From the cell containing the given text, extract its center point as (x, y) coordinate. 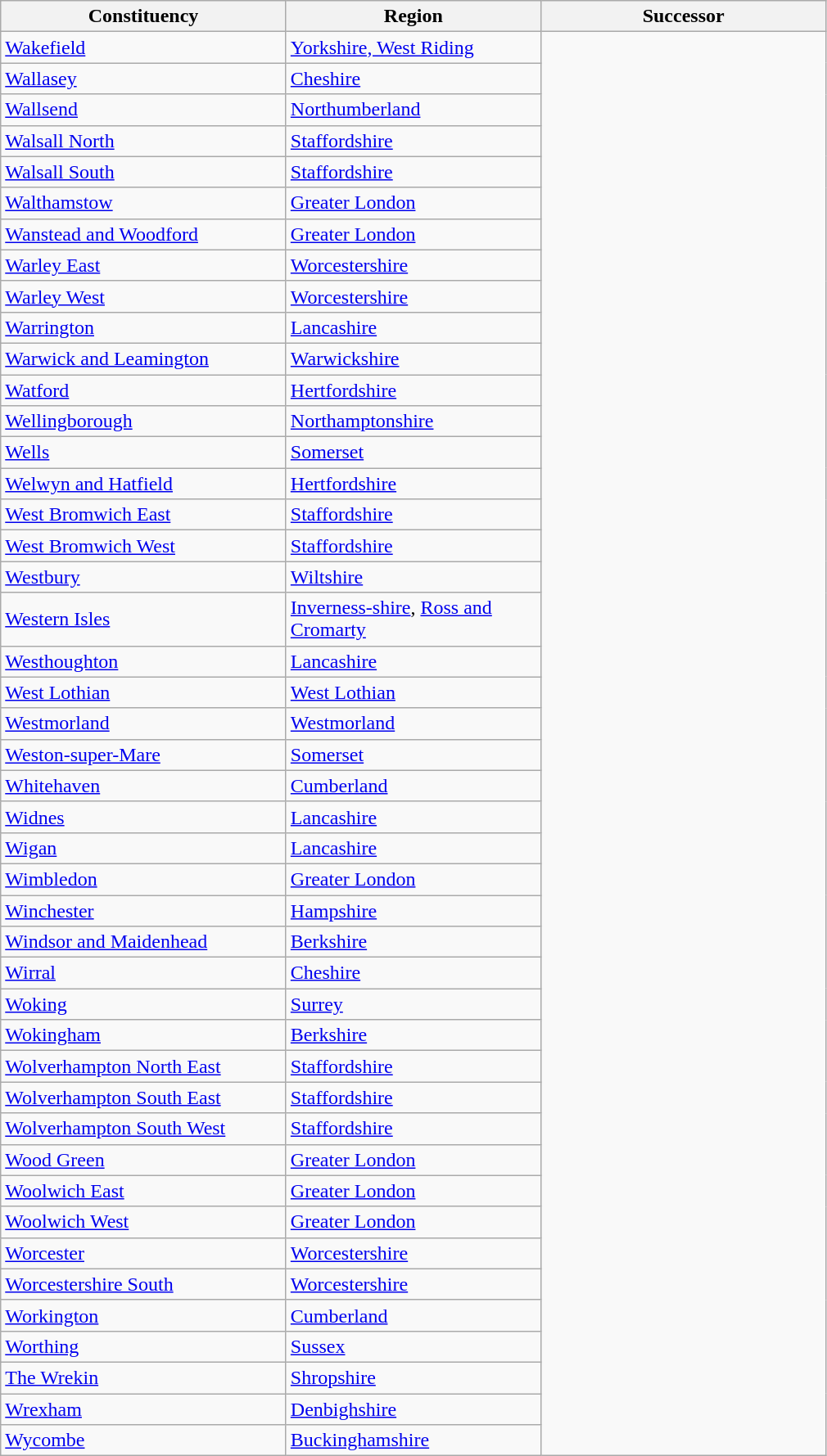
Northamptonshire (413, 421)
Walthamstow (144, 203)
Watford (144, 390)
Worthing (144, 1346)
Warley West (144, 296)
Yorkshire, West Riding (413, 47)
Woolwich East (144, 1191)
Worcester (144, 1253)
Woking (144, 1004)
Woolwich West (144, 1222)
Wellingborough (144, 421)
Westbury (144, 577)
Welwyn and Hatfield (144, 484)
West Bromwich East (144, 515)
Wallsend (144, 110)
Denbighshire (413, 1409)
Wanstead and Woodford (144, 234)
Warwick and Leamington (144, 358)
Wallasey (144, 79)
Sussex (413, 1346)
Wakefield (144, 47)
Worcestershire South (144, 1284)
Wood Green (144, 1160)
Widnes (144, 817)
Walsall South (144, 172)
Wokingham (144, 1035)
Wirral (144, 973)
Wycombe (144, 1440)
Whitehaven (144, 786)
Hampshire (413, 911)
Wolverhampton South East (144, 1098)
Wimbledon (144, 879)
Warrington (144, 327)
Workington (144, 1315)
Constituency (144, 16)
Wells (144, 453)
Inverness-shire, Ross and Cromarty (413, 619)
Northumberland (413, 110)
Buckinghamshire (413, 1440)
Weston-super-Mare (144, 755)
Warwickshire (413, 358)
Wigan (144, 848)
Wolverhampton South West (144, 1129)
Warley East (144, 265)
Region (413, 16)
Shropshire (413, 1377)
Successor (683, 16)
Wiltshire (413, 577)
The Wrekin (144, 1377)
Westhoughton (144, 661)
Wolverhampton North East (144, 1066)
West Bromwich West (144, 546)
Winchester (144, 911)
Wrexham (144, 1409)
Surrey (413, 1004)
Windsor and Maidenhead (144, 942)
Western Isles (144, 619)
Walsall North (144, 141)
